For the text-containing cell, return its midpoint in (x, y) coordinate format. 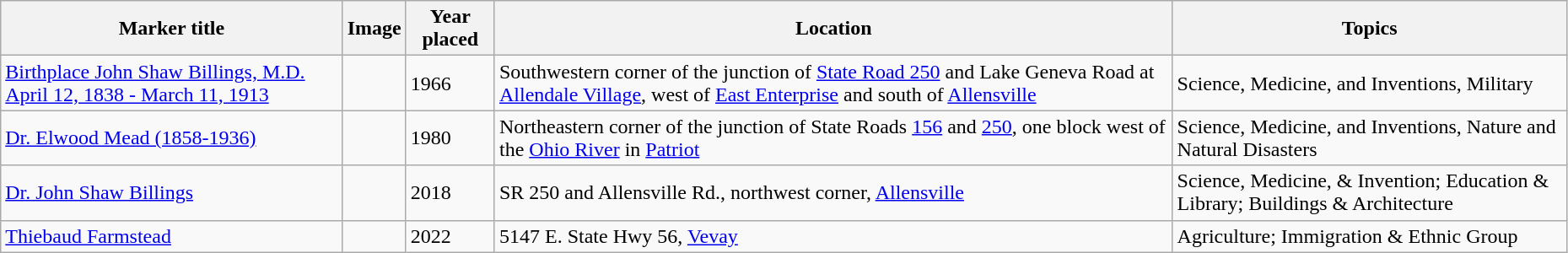
2022 (450, 236)
Thiebaud Farmstead (172, 236)
Dr. Elwood Mead (1858-1936) (172, 138)
SR 250 and Allensville Rd., northwest corner, Allensville (833, 192)
Year placed (450, 29)
Topics (1370, 29)
Science, Medicine, and Inventions, Nature and Natural Disasters (1370, 138)
1980 (450, 138)
5147 E. State Hwy 56, Vevay (833, 236)
Dr. John Shaw Billings (172, 192)
Marker title (172, 29)
Science, Medicine, and Inventions, Military (1370, 83)
Southwestern corner of the junction of State Road 250 and Lake Geneva Road at Allendale Village, west of East Enterprise and south of Allensville (833, 83)
1966 (450, 83)
Location (833, 29)
Science, Medicine, & Invention; Education & Library; Buildings & Architecture (1370, 192)
Agriculture; Immigration & Ethnic Group (1370, 236)
2018 (450, 192)
Image (374, 29)
Northeastern corner of the junction of State Roads 156 and 250, one block west of the Ohio River in Patriot (833, 138)
Birthplace John Shaw Billings, M.D. April 12, 1838 - March 11, 1913 (172, 83)
